Find where the given text appears and provide that cell's center as (X, Y) coordinate. 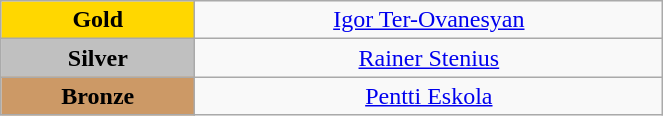
Silver (98, 58)
Rainer Stenius (429, 58)
Bronze (98, 96)
Igor Ter-Ovanesyan (429, 20)
Pentti Eskola (429, 96)
Gold (98, 20)
